Scan for the cell matching the given text and deliver its [X, Y] coordinate at center. 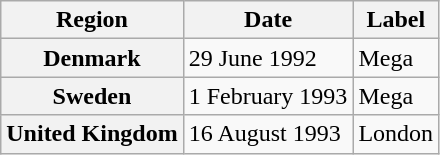
United Kingdom [92, 134]
Date [268, 20]
Region [92, 20]
1 February 1993 [268, 96]
16 August 1993 [268, 134]
29 June 1992 [268, 58]
London [396, 134]
Sweden [92, 96]
Label [396, 20]
Denmark [92, 58]
